For the text-containing cell, return its midpoint in [X, Y] coordinate format. 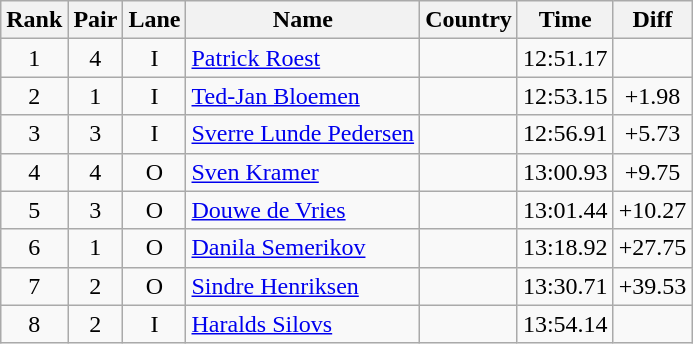
5 [34, 210]
13:01.44 [565, 210]
Rank [34, 20]
+9.75 [652, 172]
+27.75 [652, 248]
Sindre Henriksen [303, 286]
Time [565, 20]
6 [34, 248]
13:18.92 [565, 248]
+39.53 [652, 286]
Sven Kramer [303, 172]
Country [469, 20]
12:53.15 [565, 96]
+5.73 [652, 134]
13:30.71 [565, 286]
13:54.14 [565, 324]
8 [34, 324]
Douwe de Vries [303, 210]
Danila Semerikov [303, 248]
Name [303, 20]
Lane [154, 20]
Ted-Jan Bloemen [303, 96]
12:56.91 [565, 134]
+1.98 [652, 96]
Patrick Roest [303, 58]
7 [34, 286]
Pair [96, 20]
Sverre Lunde Pedersen [303, 134]
Diff [652, 20]
Haralds Silovs [303, 324]
12:51.17 [565, 58]
+10.27 [652, 210]
13:00.93 [565, 172]
